Output the [x, y] coordinate of the center of the cell containing the given text.  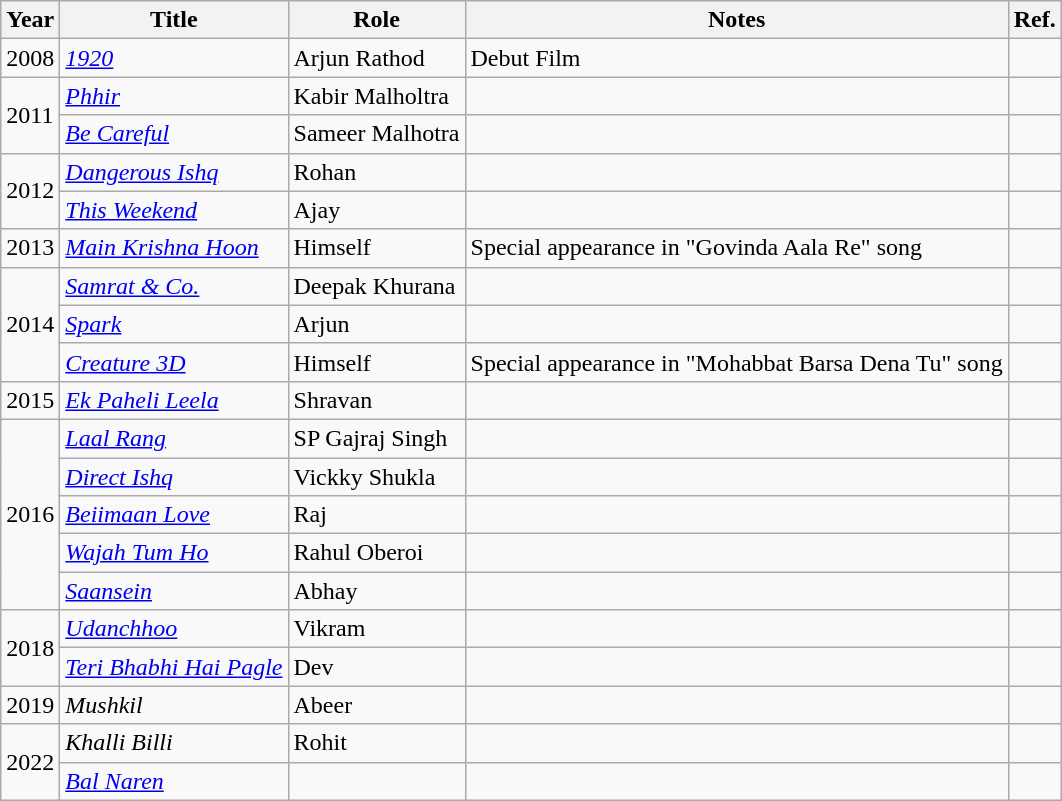
Saansein [174, 591]
2019 [30, 705]
Title [174, 20]
2012 [30, 191]
Ref. [1034, 20]
Debut Film [736, 58]
Spark [174, 324]
Mushkil [174, 705]
Role [376, 20]
Be Careful [174, 134]
Special appearance in "Mohabbat Barsa Dena Tu" song [736, 362]
Sameer Malhotra [376, 134]
Shravan [376, 400]
2015 [30, 400]
Deepak Khurana [376, 286]
Dev [376, 667]
1920 [174, 58]
Kabir Malholtra [376, 96]
Vickky Shukla [376, 477]
2018 [30, 648]
2008 [30, 58]
Rahul Oberoi [376, 553]
Arjun Rathod [376, 58]
Raj [376, 515]
Bal Naren [174, 781]
Khalli Billi [174, 743]
Ajay [376, 210]
Ek Paheli Leela [174, 400]
Creature 3D [174, 362]
2016 [30, 514]
Abeer [376, 705]
Phhir [174, 96]
Main Krishna Hoon [174, 248]
Udanchhoo [174, 629]
Dangerous Ishq [174, 172]
2011 [30, 115]
Wajah Tum Ho [174, 553]
Rohit [376, 743]
Year [30, 20]
Samrat & Co. [174, 286]
SP Gajraj Singh [376, 438]
2013 [30, 248]
Special appearance in "Govinda Aala Re" song [736, 248]
Vikram [376, 629]
Teri Bhabhi Hai Pagle [174, 667]
2014 [30, 324]
Arjun [376, 324]
Laal Rang [174, 438]
Abhay [376, 591]
2022 [30, 762]
Notes [736, 20]
Beiimaan Love [174, 515]
This Weekend [174, 210]
Direct Ishq [174, 477]
Rohan [376, 172]
